Output the [x, y] coordinate of the center of the cell containing the given text.  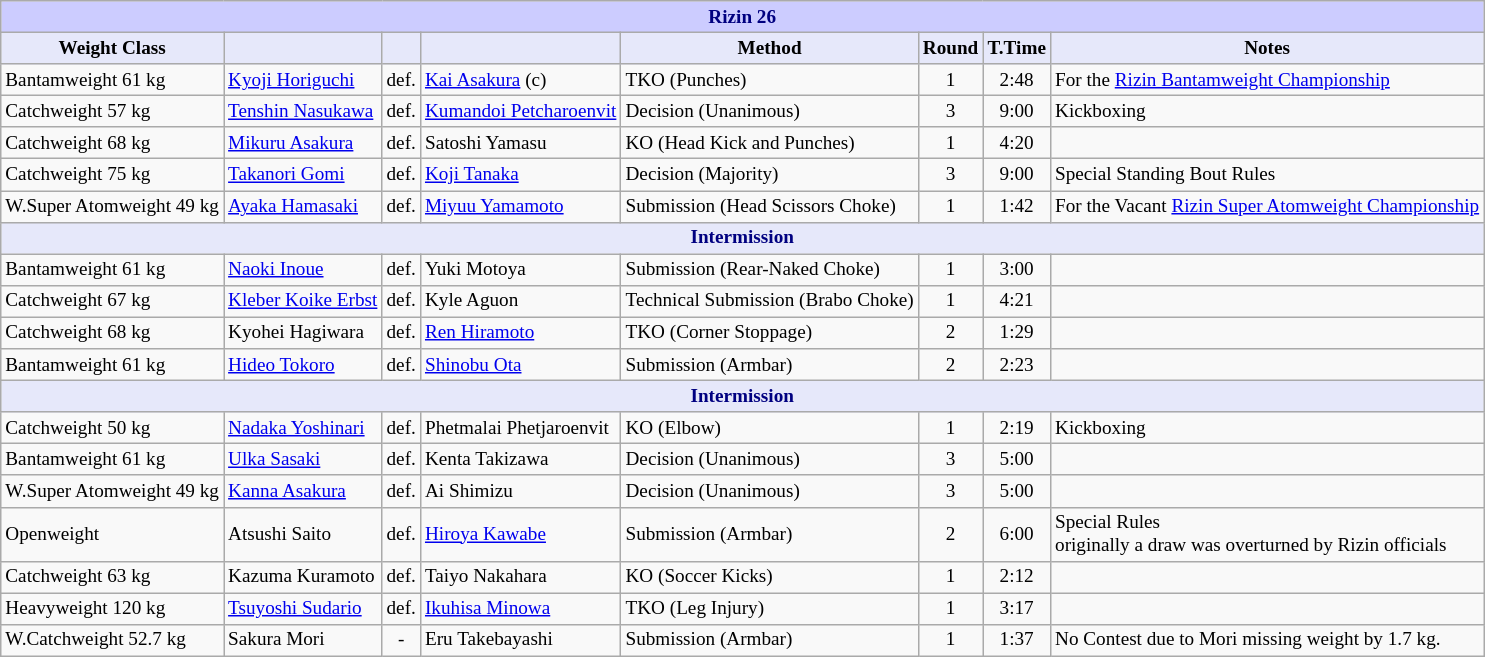
- [401, 640]
W.Catchweight 52.7 kg [112, 640]
Kleber Koike Erbst [303, 301]
Special Standing Bout Rules [1266, 175]
Hideo Tokoro [303, 365]
Decision (Majority) [770, 175]
Weight Class [112, 48]
For the Vacant Rizin Super Atomweight Championship [1266, 206]
Catchweight 50 kg [112, 428]
3:17 [1017, 609]
TKO (Corner Stoppage) [770, 333]
Kyoji Horiguchi [303, 80]
1:29 [1017, 333]
1:37 [1017, 640]
Catchweight 75 kg [112, 175]
Hiroya Kawabe [520, 534]
Round [950, 48]
Catchweight 57 kg [112, 111]
2:23 [1017, 365]
2:12 [1017, 577]
Takanori Gomi [303, 175]
Kenta Takizawa [520, 460]
1:42 [1017, 206]
For the Rizin Bantamweight Championship [1266, 80]
Ikuhisa Minowa [520, 609]
Ai Shimizu [520, 491]
TKO (Punches) [770, 80]
Nadaka Yoshinari [303, 428]
Ayaka Hamasaki [303, 206]
Miyuu Yamamoto [520, 206]
Openweight [112, 534]
Ulka Sasaki [303, 460]
Heavyweight 120 kg [112, 609]
Yuki Motoya [520, 270]
Kyohei Hagiwara [303, 333]
Koji Tanaka [520, 175]
Tenshin Nasukawa [303, 111]
4:20 [1017, 143]
Phetmalai Phetjaroenvit [520, 428]
KO (Head Kick and Punches) [770, 143]
6:00 [1017, 534]
2:48 [1017, 80]
Kumandoi Petcharoenvit [520, 111]
Shinobu Ota [520, 365]
Kai Asakura (c) [520, 80]
Kanna Asakura [303, 491]
Method [770, 48]
Catchweight 63 kg [112, 577]
Sakura Mori [303, 640]
Eru Takebayashi [520, 640]
TKO (Leg Injury) [770, 609]
2:19 [1017, 428]
Ren Hiramoto [520, 333]
Satoshi Yamasu [520, 143]
No Contest due to Mori missing weight by 1.7 kg. [1266, 640]
3:00 [1017, 270]
Kyle Aguon [520, 301]
Special Rulesoriginally a draw was overturned by Rizin officials [1266, 534]
KO (Elbow) [770, 428]
Naoki Inoue [303, 270]
Atsushi Saito [303, 534]
KO (Soccer Kicks) [770, 577]
4:21 [1017, 301]
Taiyo Nakahara [520, 577]
Rizin 26 [742, 17]
Submission (Rear-Naked Choke) [770, 270]
T.Time [1017, 48]
Catchweight 67 kg [112, 301]
Kazuma Kuramoto [303, 577]
Notes [1266, 48]
Mikuru Asakura [303, 143]
Submission (Head Scissors Choke) [770, 206]
Tsuyoshi Sudario [303, 609]
Technical Submission (Brabo Choke) [770, 301]
